Search for the cell housing the specified text and yield its [x, y] center coordinate. 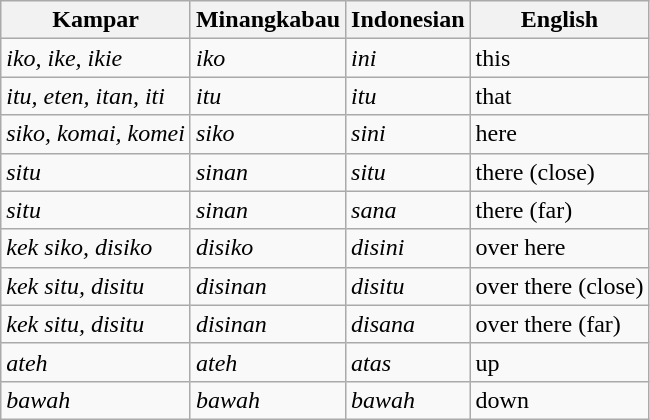
iko, ike, ikie [96, 58]
that [560, 96]
English [560, 20]
disana [408, 324]
there (far) [560, 210]
Kampar [96, 20]
over there (close) [560, 286]
Indonesian [408, 20]
iko [268, 58]
siko, komai, komei [96, 134]
itu, eten, itan, iti [96, 96]
over there (far) [560, 324]
down [560, 400]
this [560, 58]
atas [408, 362]
ini [408, 58]
disiko [268, 248]
here [560, 134]
over here [560, 248]
sini [408, 134]
sana [408, 210]
Minangkabau [268, 20]
disini [408, 248]
disitu [408, 286]
siko [268, 134]
up [560, 362]
there (close) [560, 172]
kek siko, disiko [96, 248]
